Determine the (x, y) coordinate at the center of the cell enclosing the given text.  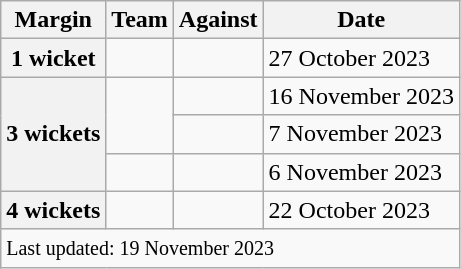
7 November 2023 (361, 134)
Against (218, 20)
16 November 2023 (361, 96)
22 October 2023 (361, 210)
3 wickets (54, 134)
6 November 2023 (361, 172)
Last updated: 19 November 2023 (230, 248)
Margin (54, 20)
27 October 2023 (361, 58)
1 wicket (54, 58)
4 wickets (54, 210)
Date (361, 20)
Team (140, 20)
